Scan for the cell matching the given text and deliver its (X, Y) coordinate at center. 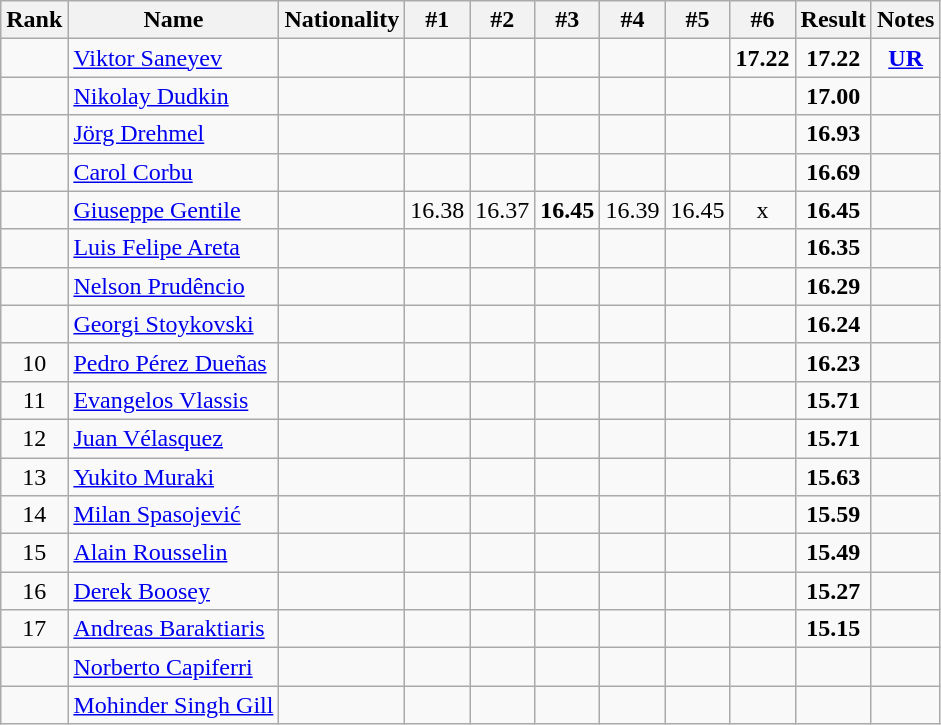
10 (34, 362)
17.00 (833, 96)
16.35 (833, 248)
17 (34, 629)
Pedro Pérez Dueñas (174, 362)
x (762, 210)
#5 (698, 20)
Evangelos Vlassis (174, 400)
Jörg Drehmel (174, 134)
#2 (502, 20)
15.27 (833, 591)
Nationality (342, 20)
16.93 (833, 134)
Alain Rousselin (174, 553)
Name (174, 20)
12 (34, 438)
15.15 (833, 629)
16 (34, 591)
16.39 (632, 210)
Yukito Muraki (174, 477)
16.38 (438, 210)
Nelson Prudêncio (174, 286)
Nikolay Dudkin (174, 96)
UR (905, 58)
11 (34, 400)
14 (34, 515)
Notes (905, 20)
15.59 (833, 515)
16.29 (833, 286)
Result (833, 20)
Derek Boosey (174, 591)
15.63 (833, 477)
Rank (34, 20)
15.49 (833, 553)
Luis Felipe Areta (174, 248)
Mohinder Singh Gill (174, 705)
#6 (762, 20)
Norberto Capiferri (174, 667)
Andreas Baraktiaris (174, 629)
16.24 (833, 324)
Georgi Stoykovski (174, 324)
#4 (632, 20)
Viktor Saneyev (174, 58)
15 (34, 553)
Milan Spasojević (174, 515)
13 (34, 477)
Giuseppe Gentile (174, 210)
Juan Vélasquez (174, 438)
16.69 (833, 172)
16.23 (833, 362)
#1 (438, 20)
Carol Corbu (174, 172)
16.37 (502, 210)
#3 (568, 20)
